Scan for the cell matching the given text and deliver its (X, Y) coordinate at center. 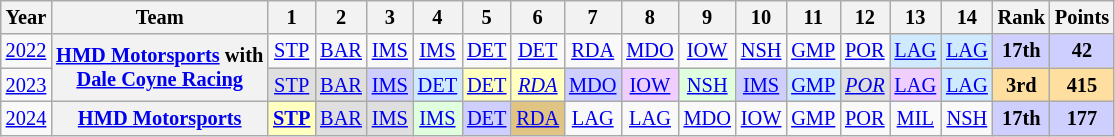
HMD Motorsports withDale Coyne Racing (160, 68)
1 (292, 17)
177 (1082, 118)
2023 (26, 85)
2022 (26, 51)
Year (26, 17)
11 (813, 17)
13 (916, 17)
Team (160, 17)
6 (538, 17)
3rd (1022, 85)
Points (1082, 17)
HMD Motorsports (160, 118)
7 (592, 17)
42 (1082, 51)
5 (486, 17)
12 (864, 17)
MIL (916, 118)
Rank (1022, 17)
2024 (26, 118)
10 (761, 17)
415 (1082, 85)
8 (650, 17)
14 (967, 17)
9 (708, 17)
2 (341, 17)
3 (390, 17)
4 (438, 17)
